Extract the (X, Y) coordinate from the center of the cell holding the provided text.  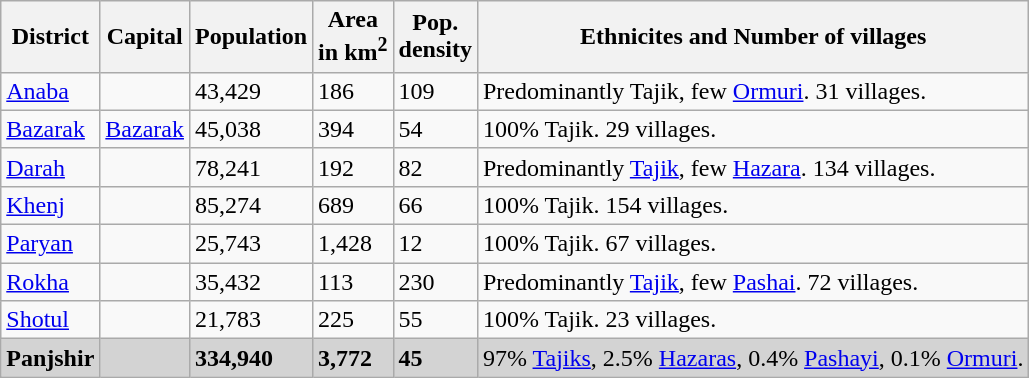
Population (250, 37)
Paryan (50, 244)
Panjshir (50, 358)
78,241 (250, 167)
192 (353, 167)
Ethnicites and Number of villages (753, 37)
100% Tajik. 29 villages. (753, 129)
District (50, 37)
Pop.density (435, 37)
55 (435, 320)
35,432 (250, 282)
21,783 (250, 320)
1,428 (353, 244)
82 (435, 167)
Areain km2 (353, 37)
186 (353, 91)
100% Tajik. 154 villages. (753, 205)
100% Tajik. 23 villages. (753, 320)
25,743 (250, 244)
230 (435, 282)
Khenj (50, 205)
85,274 (250, 205)
97% Tajiks, 2.5% Hazaras, 0.4% Pashayi, 0.1% Ormuri. (753, 358)
Predominantly Tajik, few Pashai. 72 villages. (753, 282)
3,772 (353, 358)
334,940 (250, 358)
109 (435, 91)
Rokha (50, 282)
43,429 (250, 91)
Capital (145, 37)
66 (435, 205)
Darah (50, 167)
45 (435, 358)
689 (353, 205)
113 (353, 282)
Shotul (50, 320)
Predominantly Tajik, few Hazara. 134 villages. (753, 167)
45,038 (250, 129)
100% Tajik. 67 villages. (753, 244)
Predominantly Tajik, few Ormuri. 31 villages. (753, 91)
394 (353, 129)
54 (435, 129)
Anaba (50, 91)
225 (353, 320)
12 (435, 244)
